Pinpoint the cell where the given text exists, returning its (X, Y) midpoint coordinate. 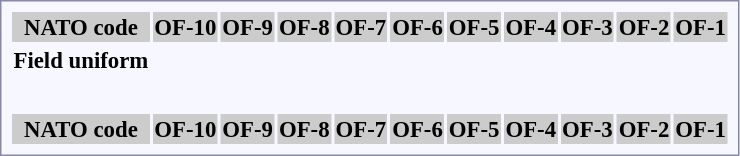
Field uniform (81, 60)
